Output the (x, y) coordinate of the center of the cell containing the given text.  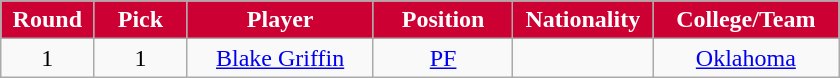
Player (280, 20)
College/Team (746, 20)
Nationality (583, 20)
Oklahoma (746, 58)
Pick (140, 20)
PF (443, 58)
Blake Griffin (280, 58)
Position (443, 20)
Round (48, 20)
